For the text-containing cell, return its midpoint in (x, y) coordinate format. 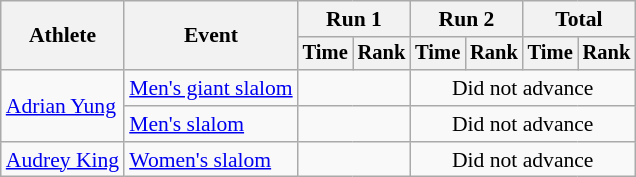
Total (579, 19)
Men's giant slalom (211, 88)
Men's slalom (211, 124)
Adrian Yung (62, 106)
Event (211, 36)
Athlete (62, 36)
Run 1 (354, 19)
Run 2 (466, 19)
